Detect which cell encompasses the target text, then output its [X, Y] center coordinate. 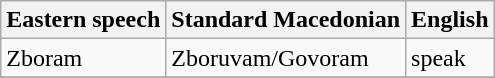
English [450, 20]
Standard Macedonian [286, 20]
Zboram [84, 58]
speak [450, 58]
Eastern speech [84, 20]
Zboruvam/Govoram [286, 58]
